Pinpoint the cell where the given text exists, returning its (x, y) midpoint coordinate. 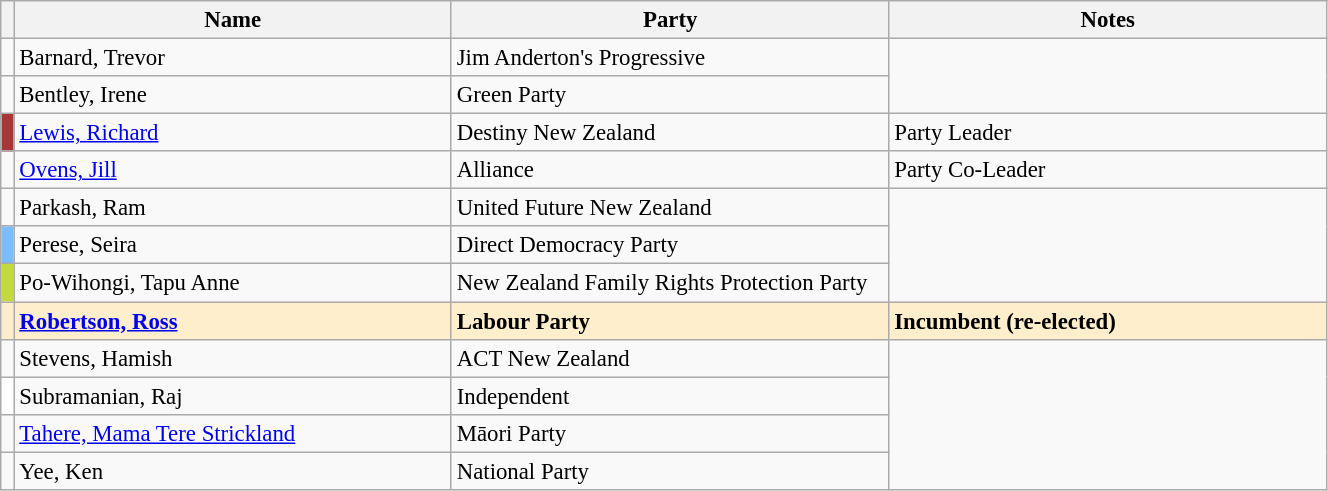
Party Leader (1108, 133)
Tahere, Mama Tere Strickland (232, 433)
Destiny New Zealand (670, 133)
Stevens, Hamish (232, 358)
New Zealand Family Rights Protection Party (670, 283)
Direct Democracy Party (670, 245)
Yee, Ken (232, 471)
Alliance (670, 170)
National Party (670, 471)
United Future New Zealand (670, 208)
Notes (1108, 20)
Po-Wihongi, Tapu Anne (232, 283)
Lewis, Richard (232, 133)
Party Co-Leader (1108, 170)
Perese, Seira (232, 245)
ACT New Zealand (670, 358)
Green Party (670, 95)
Labour Party (670, 321)
Ovens, Jill (232, 170)
Jim Anderton's Progressive (670, 58)
Party (670, 20)
Name (232, 20)
Incumbent (re-elected) (1108, 321)
Barnard, Trevor (232, 58)
Bentley, Irene (232, 95)
Robertson, Ross (232, 321)
Independent (670, 396)
Subramanian, Raj (232, 396)
Parkash, Ram (232, 208)
Māori Party (670, 433)
